Locate the cell with the specified text and output its (x, y) center coordinate. 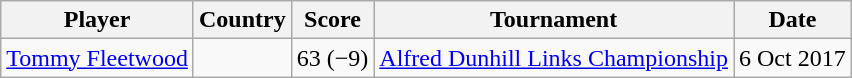
63 (−9) (332, 58)
6 Oct 2017 (793, 58)
Player (98, 20)
Date (793, 20)
Score (332, 20)
Country (242, 20)
Tommy Fleetwood (98, 58)
Tournament (554, 20)
Alfred Dunhill Links Championship (554, 58)
